For the text-containing cell, return its midpoint in [X, Y] coordinate format. 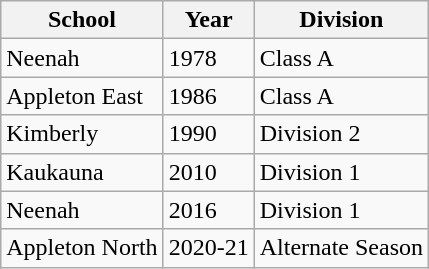
Kaukauna [82, 172]
1986 [208, 96]
Year [208, 20]
School [82, 20]
Division 2 [341, 134]
2016 [208, 210]
Kimberly [82, 134]
2020-21 [208, 248]
Division [341, 20]
Appleton East [82, 96]
Appleton North [82, 248]
Alternate Season [341, 248]
1990 [208, 134]
2010 [208, 172]
1978 [208, 58]
